Output the (X, Y) coordinate of the center of the cell containing the given text.  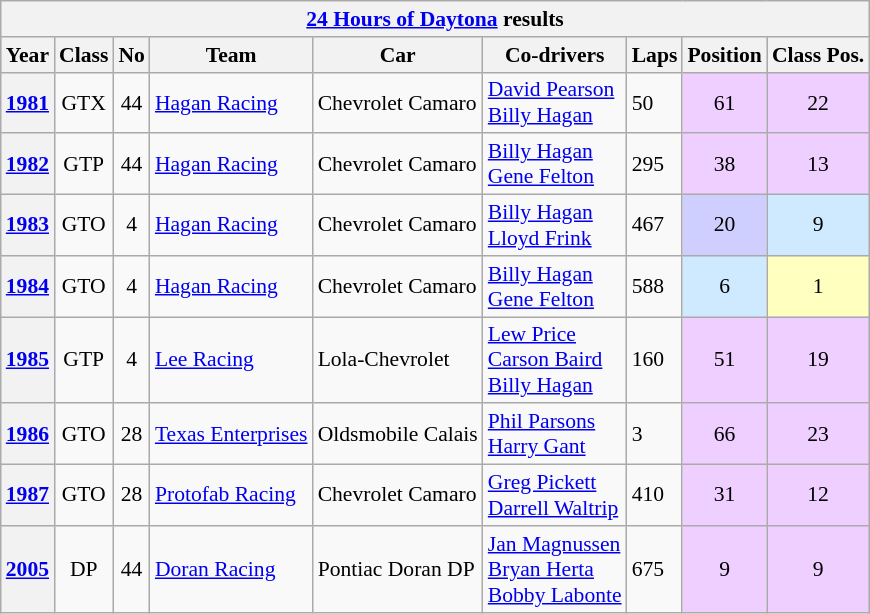
160 (655, 360)
675 (655, 570)
Lew Price Carson Baird Billy Hagan (555, 360)
1985 (28, 360)
1984 (28, 286)
Doran Racing (232, 570)
David Pearson Billy Hagan (555, 102)
Co-drivers (555, 55)
Class Pos. (818, 55)
No (132, 55)
410 (655, 496)
DP (84, 570)
Texas Enterprises (232, 434)
Year (28, 55)
1982 (28, 164)
1983 (28, 226)
66 (724, 434)
GTX (84, 102)
1 (818, 286)
Pontiac Doran DP (398, 570)
61 (724, 102)
Protofab Racing (232, 496)
6 (724, 286)
Billy Hagan Lloyd Frink (555, 226)
Team (232, 55)
Phil Parsons Harry Gant (555, 434)
Jan Magnussen Bryan Herta Bobby Labonte (555, 570)
50 (655, 102)
467 (655, 226)
19 (818, 360)
31 (724, 496)
Class (84, 55)
Greg Pickett Darrell Waltrip (555, 496)
20 (724, 226)
Car (398, 55)
2005 (28, 570)
Position (724, 55)
23 (818, 434)
24 Hours of Daytona results (436, 19)
1981 (28, 102)
588 (655, 286)
3 (655, 434)
51 (724, 360)
12 (818, 496)
22 (818, 102)
Oldsmobile Calais (398, 434)
1986 (28, 434)
Lee Racing (232, 360)
1987 (28, 496)
Laps (655, 55)
295 (655, 164)
Lola-Chevrolet (398, 360)
13 (818, 164)
38 (724, 164)
